Provide the (x, y) coordinate of the cell's center where the given text is located.  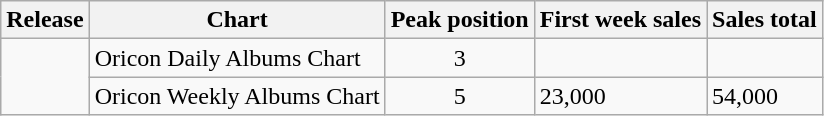
23,000 (620, 96)
3 (460, 58)
Oricon Weekly Albums Chart (237, 96)
54,000 (765, 96)
Sales total (765, 20)
First week sales (620, 20)
5 (460, 96)
Release (45, 20)
Oricon Daily Albums Chart (237, 58)
Chart (237, 20)
Peak position (460, 20)
